Output the [X, Y] coordinate of the center of the cell containing the given text.  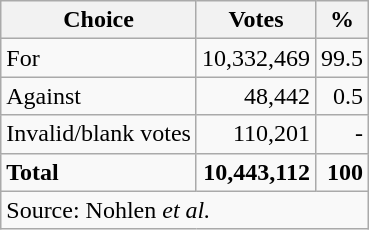
% [342, 20]
10,443,112 [256, 172]
Votes [256, 20]
Choice [99, 20]
Against [99, 96]
Invalid/blank votes [99, 134]
- [342, 134]
Source: Nohlen et al. [185, 210]
48,442 [256, 96]
110,201 [256, 134]
For [99, 58]
0.5 [342, 96]
99.5 [342, 58]
10,332,469 [256, 58]
Total [99, 172]
100 [342, 172]
